From the cell containing the given text, extract its center point as (X, Y) coordinate. 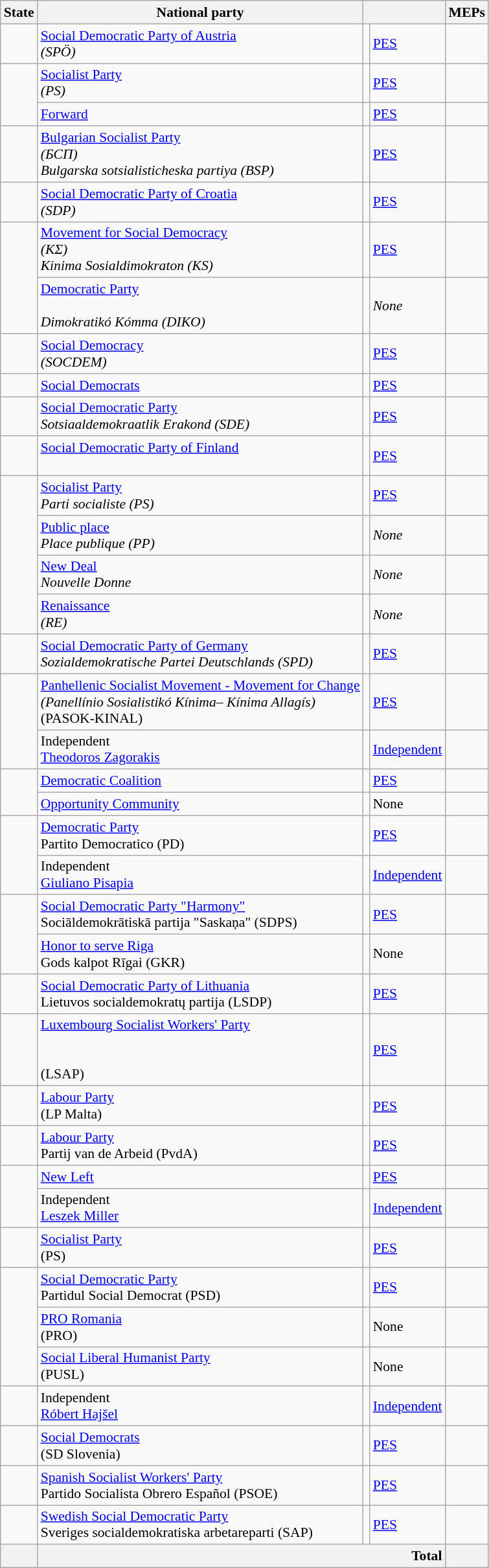
IndependentRóbert Hajšel (201, 1407)
Labour PartyPartij van de Arbeid (PvdA) (201, 1145)
Social Democratic Party of Austria (SPÖ) (201, 44)
IndependentTheodoros Zagorakis (201, 750)
IndependentLeszek Miller (201, 1209)
Spanish Socialist Workers' PartyPartido Socialista Obrero Español (PSOE) (201, 1486)
Total (242, 1556)
Socialist PartyParti socialiste (PS) (201, 496)
New DealNouvelle Donne (201, 575)
Panhellenic Socialist Movement - Movement for Change(Panellínio Sosialistikó Kínima– Kínima Allagís)(PASOK-KINAL) (201, 702)
Swedish Social Democratic PartySveriges socialdemokratiska arbetareparti (SAP) (201, 1525)
Democratic Coalition (201, 781)
Luxembourg Socialist Workers' Party (LSAP) (201, 1050)
Social Democratic Party of Croatia (SDP) (201, 202)
Honor to serve RigaGods kalpot Rīgai (GKR) (201, 955)
Social Democratic Party "Harmony"Sociāldemokrātiskā partija "Saskaņa" (SDPS) (201, 915)
Renaissance (RE) (201, 614)
Social Democratic PartySotsiaaldemokraatlik Erakond (SDE) (201, 416)
Democratic PartyDimokratikó Kómma (DIKO) (201, 306)
New Left (201, 1177)
Public placePlace publique (PP) (201, 535)
MEPs (466, 12)
Democratic PartyPartito Democratico (PD) (201, 835)
IndependentGiuliano Pisapia (201, 874)
Social Democratic PartyPartidul Social Democrat (PSD) (201, 1288)
Social Democracy (SOCDEM) (201, 354)
Social Democrats (SD Slovenia) (201, 1446)
Social Democratic Party of LithuaniaLietuvos socialdemokratų partija (LSDP) (201, 994)
Bulgarian Socialist Party (БСП)Bulgarska sotsialisticheska partiya (BSP) (201, 154)
National party (201, 12)
State (19, 12)
Opportunity Community (201, 804)
Social Liberal Humanist Party (PUSL) (201, 1367)
Social Democratic Party of GermanySozialdemokratische Partei Deutschlands (SPD) (201, 654)
Forward (201, 115)
PRO Romania (PRO) (201, 1326)
Movement for Social Democracy (ΚΣ)Kinima Sosialdimokraton (KS) (201, 250)
Labour Party (LP Malta) (201, 1106)
Social Democratic Party of Finland (201, 456)
Social Democrats (201, 385)
